Return [x, y] of the center of cell containing provided text 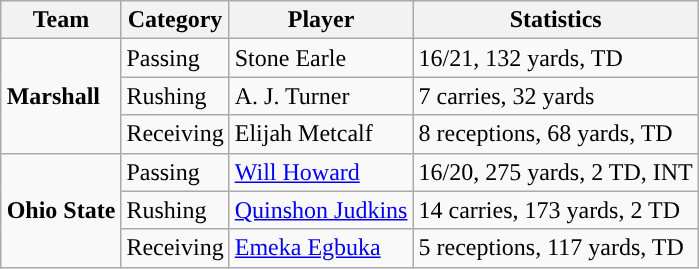
7 carries, 32 yards [556, 96]
Ohio State [61, 210]
Statistics [556, 20]
A. J. Turner [321, 96]
14 carries, 173 yards, 2 TD [556, 210]
Stone Earle [321, 58]
16/20, 275 yards, 2 TD, INT [556, 172]
Team [61, 20]
Category [175, 20]
5 receptions, 117 yards, TD [556, 248]
Marshall [61, 96]
8 receptions, 68 yards, TD [556, 134]
16/21, 132 yards, TD [556, 58]
Quinshon Judkins [321, 210]
Will Howard [321, 172]
Emeka Egbuka [321, 248]
Elijah Metcalf [321, 134]
Player [321, 20]
